From the cell containing the given text, extract its center point as [x, y] coordinate. 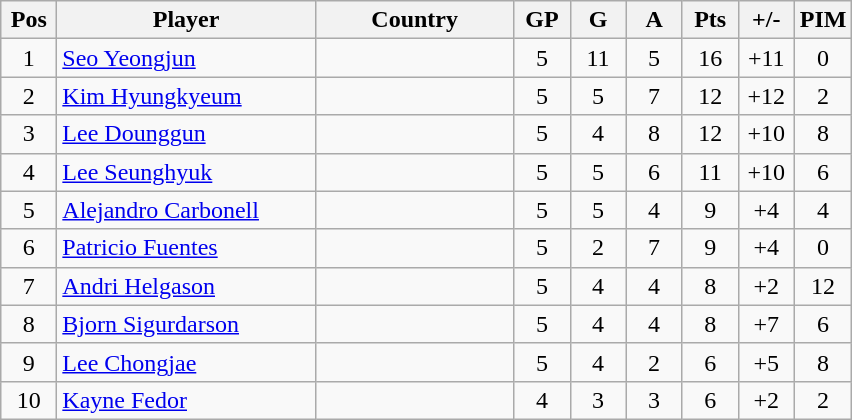
Country [414, 20]
16 [710, 58]
Alejandro Carbonell [186, 210]
+/- [766, 20]
Kayne Fedor [186, 400]
10 [29, 400]
Pos [29, 20]
Lee Chongjae [186, 362]
G [598, 20]
Andri Helgason [186, 286]
Bjorn Sigurdarson [186, 324]
Patricio Fuentes [186, 248]
1 [29, 58]
+11 [766, 58]
Kim Hyungkyeum [186, 96]
Player [186, 20]
GP [542, 20]
Pts [710, 20]
Seo Yeongjun [186, 58]
PIM [823, 20]
Lee Seunghyuk [186, 172]
A [654, 20]
+7 [766, 324]
+12 [766, 96]
+5 [766, 362]
Lee Dounggun [186, 134]
